Return [X, Y] of the center of cell containing provided text 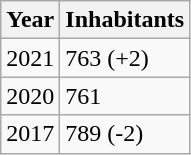
763 (+2) [125, 58]
Year [30, 20]
2017 [30, 134]
Inhabitants [125, 20]
2020 [30, 96]
2021 [30, 58]
789 (-2) [125, 134]
761 [125, 96]
